Scan for the cell matching the given text and deliver its [x, y] coordinate at center. 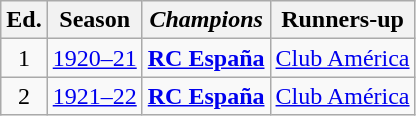
Ed. [24, 20]
Champions [206, 20]
Season [94, 20]
1 [24, 58]
1921–22 [94, 96]
1920–21 [94, 58]
Runners-up [342, 20]
2 [24, 96]
